Find where the given text appears and provide that cell's center as [X, Y] coordinate. 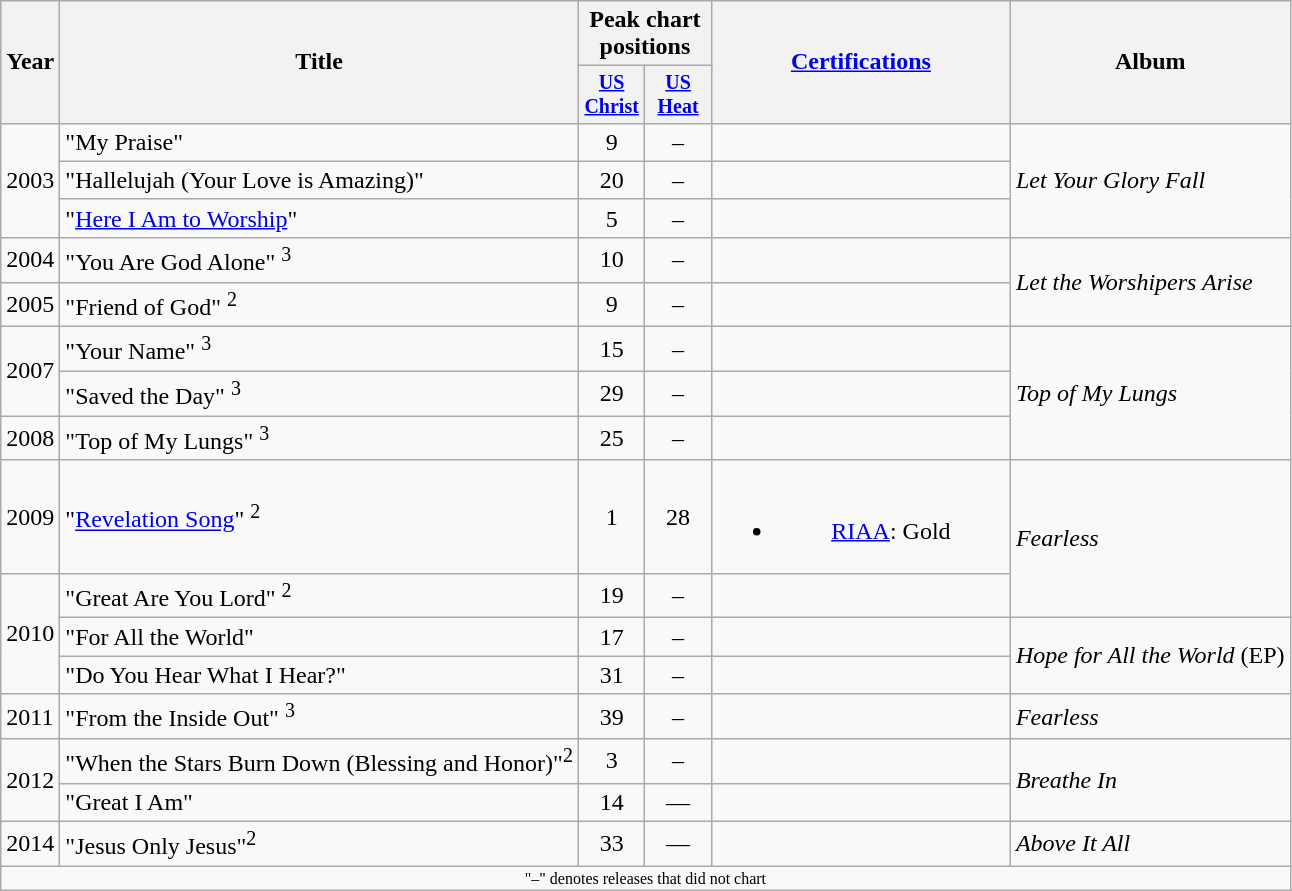
"Great I Am" [320, 802]
"Jesus Only Jesus"2 [320, 844]
Top of My Lungs [1150, 394]
"Here I Am to Worship" [320, 218]
"Saved the Day" 3 [320, 394]
3 [611, 762]
29 [611, 394]
2004 [30, 260]
1 [611, 516]
Album [1150, 62]
20 [611, 180]
Peak chart positions [644, 34]
Hope for All the World (EP) [1150, 656]
39 [611, 716]
25 [611, 438]
"You Are God Alone" 3 [320, 260]
Title [320, 62]
15 [611, 350]
"–" denotes releases that did not chart [646, 878]
2012 [30, 780]
"For All the World" [320, 637]
"Revelation Song" 2 [320, 516]
14 [611, 802]
"Great Are You Lord" 2 [320, 596]
RIAA: Gold [860, 516]
US Christ [611, 94]
2014 [30, 844]
2010 [30, 634]
2009 [30, 516]
33 [611, 844]
"Your Name" 3 [320, 350]
Breathe In [1150, 780]
Year [30, 62]
"Friend of God" 2 [320, 304]
"Hallelujah (Your Love is Amazing)" [320, 180]
US Heat [678, 94]
"My Praise" [320, 142]
"When the Stars Burn Down (Blessing and Honor)"2 [320, 762]
"Top of My Lungs" 3 [320, 438]
10 [611, 260]
28 [678, 516]
2007 [30, 372]
31 [611, 675]
19 [611, 596]
"From the Inside Out" 3 [320, 716]
Let the Worshipers Arise [1150, 282]
2008 [30, 438]
17 [611, 637]
"Do You Hear What I Hear?" [320, 675]
2011 [30, 716]
2005 [30, 304]
5 [611, 218]
Certifications [860, 62]
2003 [30, 180]
Above It All [1150, 844]
Let Your Glory Fall [1150, 180]
